Extract the [X, Y] coordinate from the center of the cell holding the provided text.  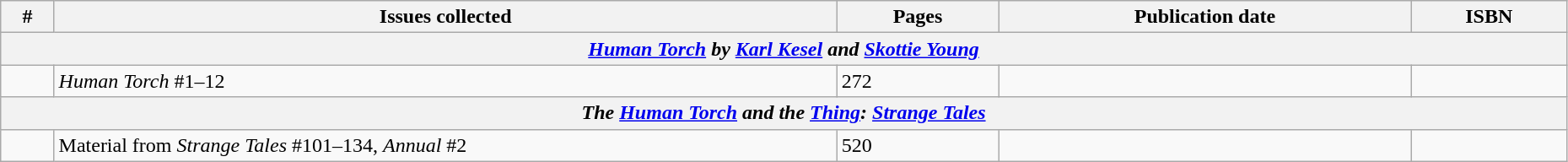
# [27, 17]
ISBN [1489, 17]
520 [918, 145]
Human Torch by Karl Kesel and Skottie Young [784, 49]
Pages [918, 17]
272 [918, 81]
Issues collected [445, 17]
Publication date [1205, 17]
The Human Torch and the Thing: Strange Tales [784, 113]
Human Torch #1–12 [445, 81]
Material from Strange Tales #101–134, Annual #2 [445, 145]
